Identify which cell holds the provided text, then report its (X, Y) central coordinate. 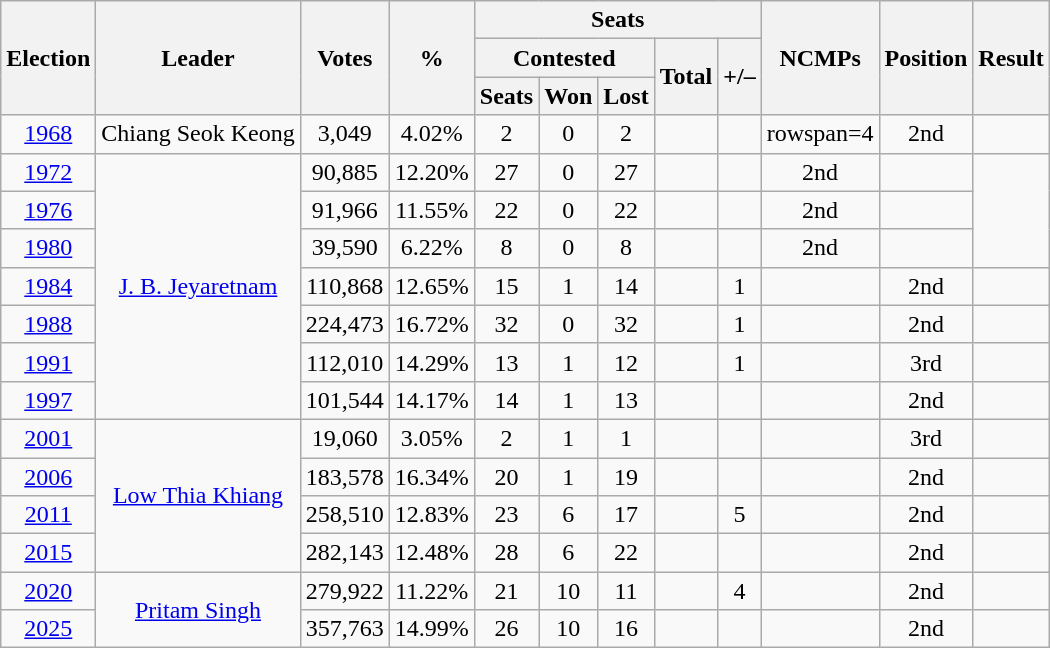
NCMPs (820, 58)
23 (506, 515)
28 (506, 553)
Election (48, 58)
16 (626, 629)
+/– (740, 77)
14.29% (432, 362)
15 (506, 286)
183,578 (344, 477)
6.22% (432, 248)
14.17% (432, 400)
16.72% (432, 324)
224,473 (344, 324)
1984 (48, 286)
3.05% (432, 438)
14.99% (432, 629)
19,060 (344, 438)
Votes (344, 58)
2001 (48, 438)
Won (568, 96)
J. B. Jeyaretnam (198, 286)
11.22% (432, 591)
19 (626, 477)
17 (626, 515)
1976 (48, 210)
16.34% (432, 477)
11.55% (432, 210)
Low Thia Khiang (198, 495)
12 (626, 362)
1988 (48, 324)
% (432, 58)
1991 (48, 362)
90,885 (344, 172)
26 (506, 629)
2015 (48, 553)
Chiang Seok Keong (198, 134)
2020 (48, 591)
Contested (564, 58)
91,966 (344, 210)
Position (926, 58)
20 (506, 477)
101,544 (344, 400)
Result (1011, 58)
3,049 (344, 134)
12.83% (432, 515)
5 (740, 515)
Total (686, 77)
2011 (48, 515)
282,143 (344, 553)
rowspan=4 (820, 134)
1997 (48, 400)
Lost (626, 96)
2006 (48, 477)
11 (626, 591)
357,763 (344, 629)
110,868 (344, 286)
12.65% (432, 286)
2025 (48, 629)
112,010 (344, 362)
1980 (48, 248)
1968 (48, 134)
21 (506, 591)
Pritam Singh (198, 610)
39,590 (344, 248)
Leader (198, 58)
4 (740, 591)
4.02% (432, 134)
12.20% (432, 172)
258,510 (344, 515)
279,922 (344, 591)
12.48% (432, 553)
1972 (48, 172)
